For the text-containing cell, return its midpoint in (x, y) coordinate format. 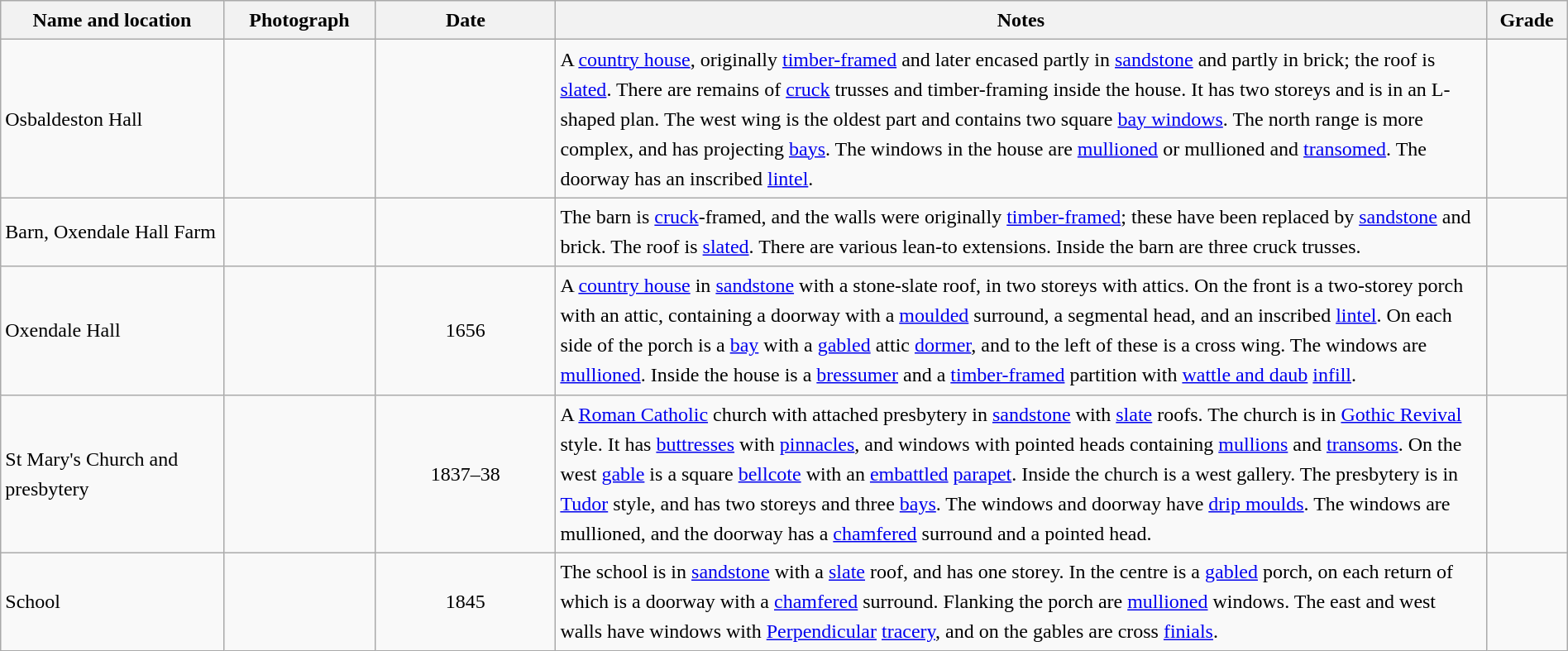
Oxendale Hall (112, 331)
Grade (1527, 20)
School (112, 602)
1837–38 (466, 473)
1845 (466, 602)
Date (466, 20)
Osbaldeston Hall (112, 119)
St Mary's Church and presbytery (112, 473)
Name and location (112, 20)
Barn, Oxendale Hall Farm (112, 232)
Photograph (299, 20)
1656 (466, 331)
Notes (1021, 20)
